Return the (X, Y) coordinate for the center point of the cell that contains the specified text.  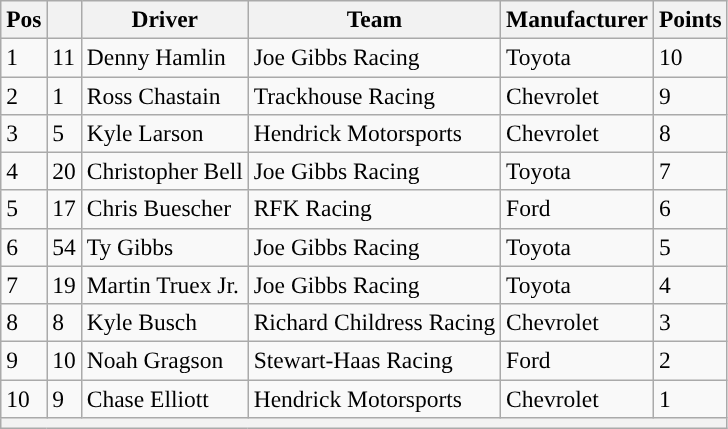
Pos (24, 19)
Team (374, 19)
Kyle Busch (164, 322)
Martin Truex Jr. (164, 285)
Kyle Larson (164, 133)
11 (64, 57)
Richard Childress Racing (374, 322)
17 (64, 209)
Denny Hamlin (164, 57)
Stewart-Haas Racing (374, 360)
Chris Buescher (164, 209)
Noah Gragson (164, 360)
Manufacturer (578, 19)
Trackhouse Racing (374, 95)
Chase Elliott (164, 398)
54 (64, 247)
Driver (164, 19)
19 (64, 285)
20 (64, 171)
Ty Gibbs (164, 247)
Christopher Bell (164, 171)
RFK Racing (374, 209)
Points (690, 19)
Ross Chastain (164, 95)
